Search for the cell housing the specified text and yield its [X, Y] center coordinate. 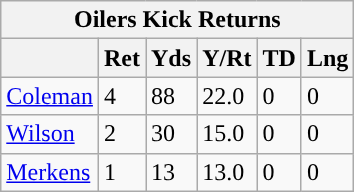
Yds [172, 58]
TD [279, 58]
13.0 [227, 172]
Merkens [50, 172]
Ret [122, 58]
2 [122, 134]
1 [122, 172]
22.0 [227, 96]
4 [122, 96]
Y/Rt [227, 58]
Coleman [50, 96]
13 [172, 172]
Oilers Kick Returns [178, 20]
15.0 [227, 134]
88 [172, 96]
30 [172, 134]
Lng [327, 58]
Wilson [50, 134]
